Locate the cell with the specified text and output its (X, Y) center coordinate. 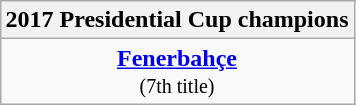
Fenerbahçe(7th title) (177, 72)
2017 Presidential Cup champions (177, 20)
